From the cell containing the given text, extract its center point as (x, y) coordinate. 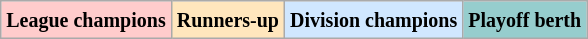
League champions (86, 20)
Runners-up (228, 20)
Playoff berth (525, 20)
Division champions (374, 20)
